Identify which cell holds the provided text, then report its [x, y] central coordinate. 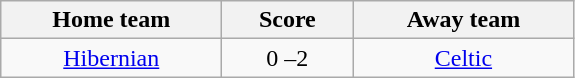
Away team [464, 20]
Celtic [464, 58]
Hibernian [112, 58]
Score [288, 20]
Home team [112, 20]
0 –2 [288, 58]
